Scan for the cell matching the given text and deliver its [X, Y] coordinate at center. 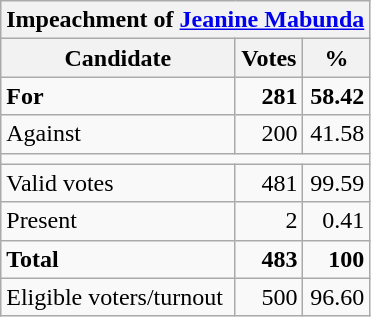
Present [118, 221]
% [336, 58]
483 [269, 259]
2 [269, 221]
0.41 [336, 221]
41.58 [336, 134]
Total [118, 259]
58.42 [336, 96]
99.59 [336, 183]
200 [269, 134]
Candidate [118, 58]
For [118, 96]
100 [336, 259]
500 [269, 297]
Eligible voters/turnout [118, 297]
281 [269, 96]
481 [269, 183]
Against [118, 134]
Impeachment of Jeanine Mabunda [186, 20]
Valid votes [118, 183]
Votes [269, 58]
96.60 [336, 297]
